For the text-containing cell, return its midpoint in [X, Y] coordinate format. 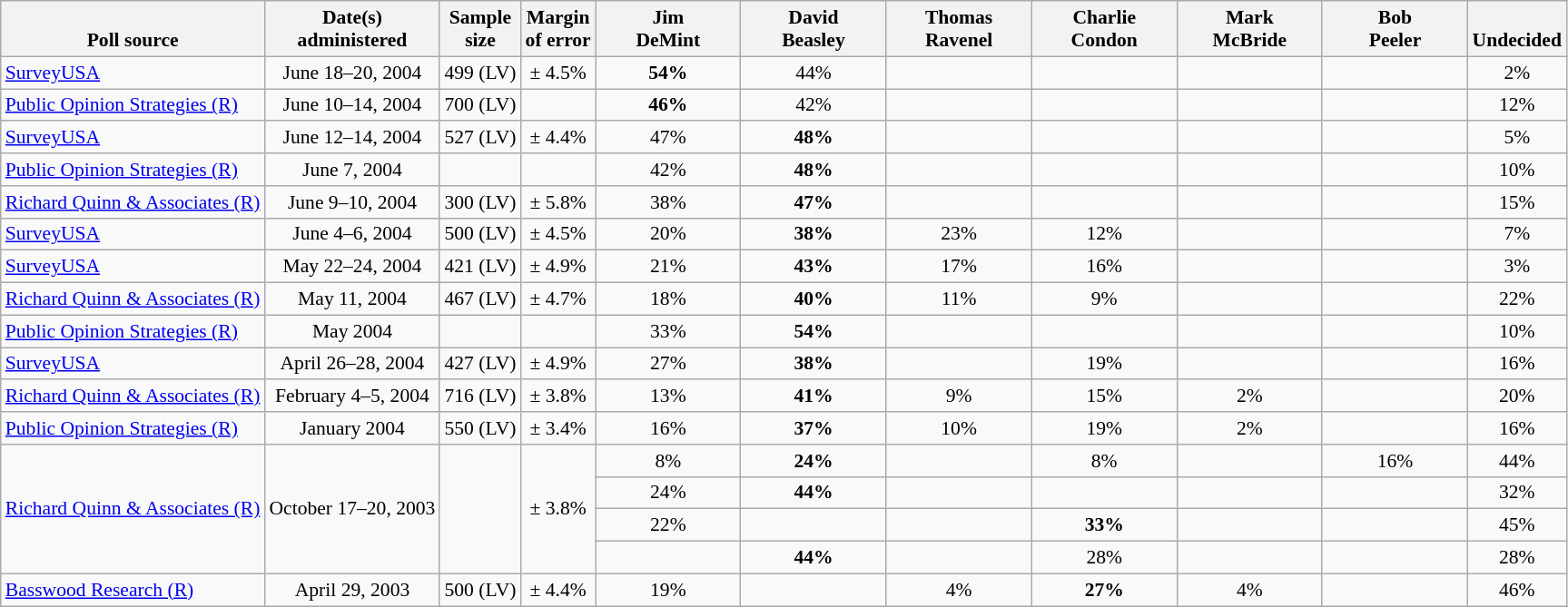
527 (LV) [479, 138]
June 18–20, 2004 [352, 73]
716 (LV) [479, 397]
43% [814, 267]
JimDeMint [668, 29]
April 26–28, 2004 [352, 364]
± 4.7% [558, 299]
January 2004 [352, 428]
32% [1517, 493]
MarkMcBride [1249, 29]
37% [814, 428]
Samplesize [479, 29]
41% [814, 397]
40% [814, 299]
Poll source [133, 29]
October 17–20, 2003 [352, 509]
13% [668, 397]
April 29, 2003 [352, 590]
DavidBeasley [814, 29]
18% [668, 299]
June 10–14, 2004 [352, 105]
21% [668, 267]
± 5.8% [558, 202]
May 11, 2004 [352, 299]
499 (LV) [479, 73]
June 9–10, 2004 [352, 202]
Date(s)administered [352, 29]
11% [959, 299]
3% [1517, 267]
BobPeeler [1395, 29]
CharlieCondon [1104, 29]
700 (LV) [479, 105]
45% [1517, 525]
7% [1517, 234]
467 (LV) [479, 299]
± 3.4% [558, 428]
May 22–24, 2004 [352, 267]
300 (LV) [479, 202]
ThomasRavenel [959, 29]
550 (LV) [479, 428]
Basswood Research (R) [133, 590]
421 (LV) [479, 267]
May 2004 [352, 331]
17% [959, 267]
February 4–5, 2004 [352, 397]
Marginof error [558, 29]
23% [959, 234]
5% [1517, 138]
June 12–14, 2004 [352, 138]
June 7, 2004 [352, 170]
June 4–6, 2004 [352, 234]
427 (LV) [479, 364]
Undecided [1517, 29]
